Pinpoint the cell where the given text exists, returning its [X, Y] midpoint coordinate. 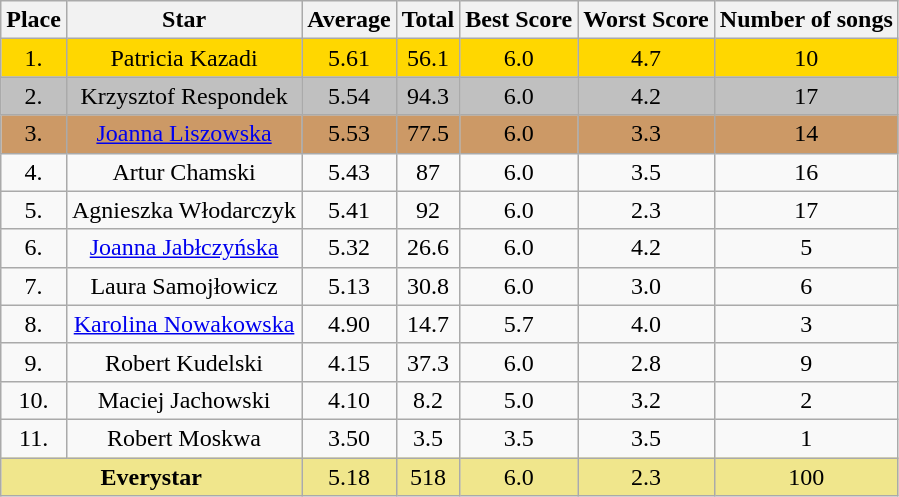
Number of songs [806, 20]
2 [806, 400]
2.8 [646, 362]
518 [428, 477]
14.7 [428, 324]
11. [34, 438]
3.3 [646, 134]
10 [806, 58]
94.3 [428, 96]
92 [428, 210]
1. [34, 58]
3 [806, 324]
5.13 [350, 286]
2. [34, 96]
5. [34, 210]
4.0 [646, 324]
5.43 [350, 172]
5 [806, 248]
5.53 [350, 134]
4.15 [350, 362]
9. [34, 362]
9 [806, 362]
3.50 [350, 438]
6. [34, 248]
7. [34, 286]
8.2 [428, 400]
Robert Kudelski [184, 362]
10. [34, 400]
5.32 [350, 248]
Joanna Jabłczyńska [184, 248]
5.61 [350, 58]
100 [806, 477]
4.90 [350, 324]
Average [350, 20]
Everystar [152, 477]
4.7 [646, 58]
Best Score [519, 20]
5.54 [350, 96]
5.18 [350, 477]
Star [184, 20]
3.2 [646, 400]
Krzysztof Respondek [184, 96]
3. [34, 134]
6 [806, 286]
26.6 [428, 248]
Karolina Nowakowska [184, 324]
Total [428, 20]
Artur Chamski [184, 172]
Worst Score [646, 20]
4.10 [350, 400]
5.41 [350, 210]
Patricia Kazadi [184, 58]
16 [806, 172]
Place [34, 20]
1 [806, 438]
5.0 [519, 400]
5.7 [519, 324]
30.8 [428, 286]
77.5 [428, 134]
Laura Samojłowicz [184, 286]
8. [34, 324]
4. [34, 172]
Joanna Liszowska [184, 134]
Robert Moskwa [184, 438]
37.3 [428, 362]
Maciej Jachowski [184, 400]
3.0 [646, 286]
14 [806, 134]
Agnieszka Włodarczyk [184, 210]
56.1 [428, 58]
87 [428, 172]
